Output the [X, Y] coordinate of the center of the cell containing the given text.  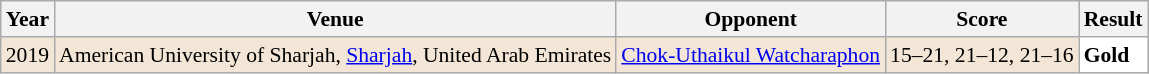
Gold [1114, 55]
2019 [28, 55]
15–21, 21–12, 21–16 [982, 55]
American University of Sharjah, Sharjah, United Arab Emirates [335, 55]
Venue [335, 19]
Chok-Uthaikul Watcharaphon [750, 55]
Result [1114, 19]
Score [982, 19]
Opponent [750, 19]
Year [28, 19]
